Scan for the cell matching the given text and deliver its (X, Y) coordinate at center. 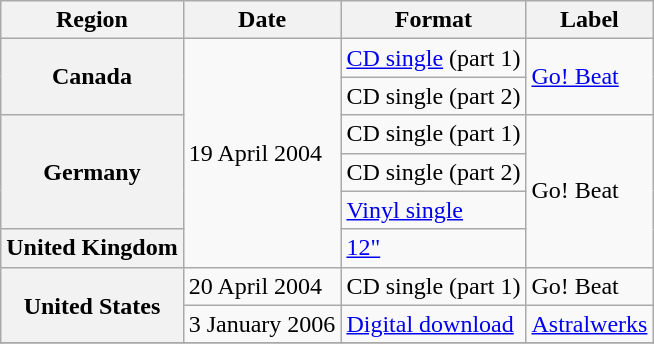
Region (92, 20)
19 April 2004 (262, 153)
Canada (92, 77)
Format (434, 20)
Label (590, 20)
Date (262, 20)
20 April 2004 (262, 286)
United States (92, 305)
12" (434, 248)
Astralwerks (590, 324)
3 January 2006 (262, 324)
United Kingdom (92, 248)
Vinyl single (434, 210)
Digital download (434, 324)
Germany (92, 172)
